Determine the (x, y) coordinate at the center of the cell enclosing the given text.  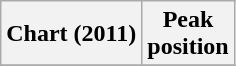
Chart (2011) (72, 34)
Peakposition (188, 34)
